Return the [X, Y] coordinate for the center point of the cell that contains the specified text.  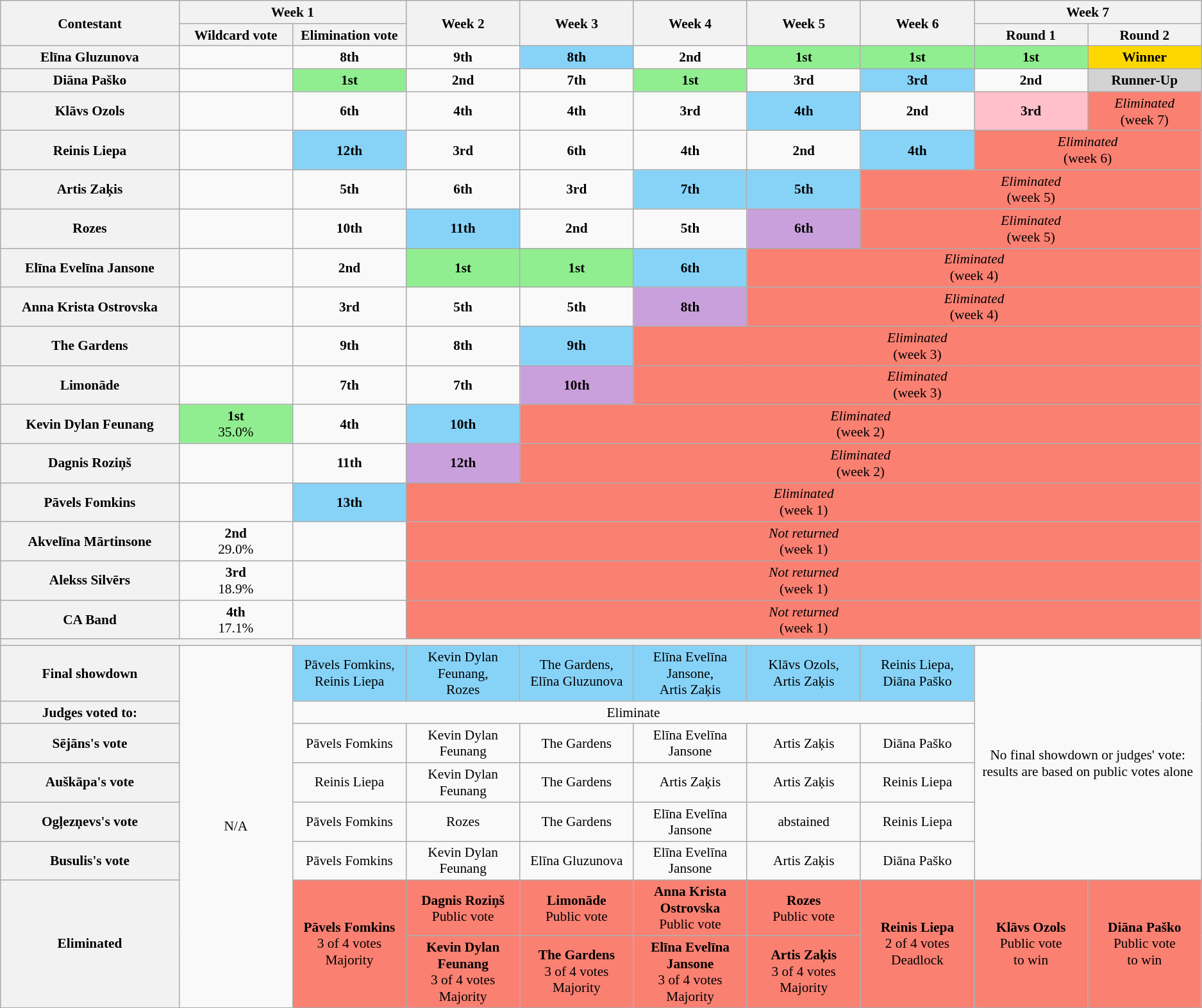
LimonādePublic vote [577, 909]
Reinis Liepa,Diāna Paško [917, 674]
Elīna Evelīna Jansone3 of 4 votesMajority [690, 971]
The Gardens,Elīna Gluzunova [577, 674]
Auškāpa's vote [90, 783]
Ogļezņevs's vote [90, 822]
Limonāde [90, 384]
Week 2 [463, 23]
Eliminated [90, 945]
Klāvs Ozols [90, 112]
Artis Zaķis3 of 4 votesMajority [804, 971]
Winner [1145, 58]
The Gardens3 of 4 votesMajority [577, 971]
Kevin Dylan Feunang3 of 4 votesMajority [463, 971]
Kevin Dylan Feunang,Rozes [463, 674]
Klāvs OzolsPublic voteto win [1031, 945]
Judges voted to: [90, 713]
Pāvels Fomkins3 of 4 votesMajority [349, 945]
Busulis's vote [90, 861]
Contestant [90, 23]
Pāvels Fomkins,Reinis Liepa [349, 674]
Round 2 [1145, 35]
Akvelīna Mārtinsone [90, 541]
Eliminated(week 6) [1088, 150]
Runner-Up [1145, 81]
Final showdown [90, 674]
Week 5 [804, 23]
4th17.1% [236, 620]
1st35.0% [236, 424]
Anna Krista OstrovskaPublic vote [690, 909]
Dagnis Roziņš [90, 463]
Eliminate [633, 713]
3rd18.9% [236, 581]
Week 7 [1088, 12]
Eliminated(week 7) [1145, 112]
Reinis Liepa2 of 4 votesDeadlock [917, 945]
Wildcard vote [236, 35]
Week 1 [292, 12]
Dagnis RoziņšPublic vote [463, 909]
Eliminated(week 1) [804, 502]
Elīna Evelīna Jansone,Artis Zaķis [690, 674]
Week 4 [690, 23]
Diāna PaškoPublic voteto win [1145, 945]
Round 1 [1031, 35]
Elimination vote [349, 35]
2nd29.0% [236, 541]
N/A [236, 827]
Alekss Silvērs [90, 581]
Week 6 [917, 23]
abstained [804, 822]
RozesPublic vote [804, 909]
Anna Krista Ostrovska [90, 306]
No final showdown or judges' vote:results are based on public votes alone [1088, 763]
13th [349, 502]
Week 3 [577, 23]
CA Band [90, 620]
Klāvs Ozols,Artis Zaķis [804, 674]
Sējāns's vote [90, 743]
